Output the (x, y) coordinate of the center of the cell containing the given text.  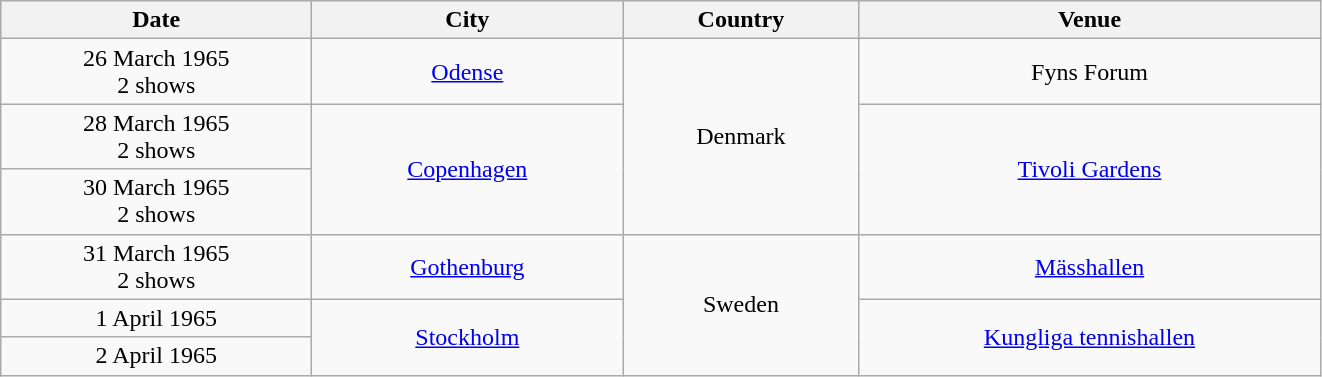
City (468, 20)
Fyns Forum (1090, 72)
Odense (468, 72)
Mässhallen (1090, 266)
Date (156, 20)
Kungliga tennishallen (1090, 337)
1 April 1965 (156, 318)
30 March 19652 shows (156, 202)
Tivoli Gardens (1090, 169)
2 April 1965 (156, 356)
31 March 19652 shows (156, 266)
Country (741, 20)
Sweden (741, 304)
28 March 19652 shows (156, 136)
Gothenburg (468, 266)
Copenhagen (468, 169)
Denmark (741, 136)
Stockholm (468, 337)
Venue (1090, 20)
26 March 19652 shows (156, 72)
